Identify which cell holds the provided text, then report its [x, y] central coordinate. 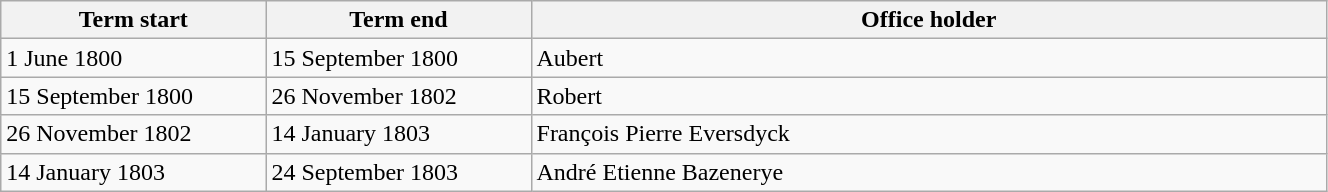
24 September 1803 [398, 172]
François Pierre Eversdyck [928, 134]
Term start [134, 20]
Term end [398, 20]
Robert [928, 96]
1 June 1800 [134, 58]
Aubert [928, 58]
André Etienne Bazenerye [928, 172]
Office holder [928, 20]
